Extract the [X, Y] coordinate from the center of the cell holding the provided text.  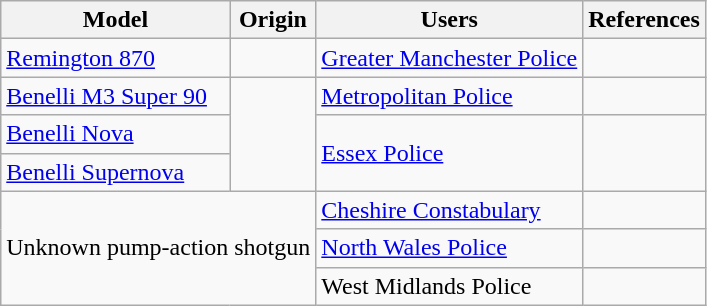
Benelli M3 Super 90 [116, 96]
Benelli Supernova [116, 172]
Origin [273, 20]
Metropolitan Police [450, 96]
Benelli Nova [116, 134]
West Midlands Police [450, 286]
References [644, 20]
North Wales Police [450, 248]
Remington 870 [116, 58]
Unknown pump-action shotgun [158, 248]
Model [116, 20]
Greater Manchester Police [450, 58]
Users [450, 20]
Cheshire Constabulary [450, 210]
Essex Police [450, 153]
